Pinpoint the cell where the given text exists, returning its (X, Y) midpoint coordinate. 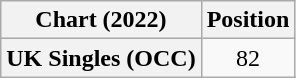
UK Singles (OCC) (101, 58)
Position (248, 20)
82 (248, 58)
Chart (2022) (101, 20)
